Capture the cell that displays the provided text and extract its [x, y] central coordinate. 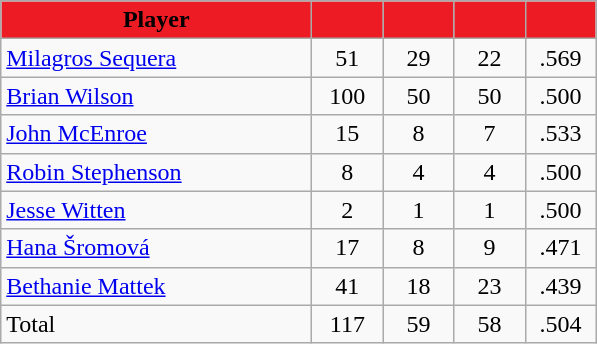
100 [348, 96]
29 [418, 58]
Bethanie Mattek [156, 286]
15 [348, 134]
58 [490, 324]
18 [418, 286]
Brian Wilson [156, 96]
.504 [560, 324]
.569 [560, 58]
7 [490, 134]
23 [490, 286]
22 [490, 58]
Milagros Sequera [156, 58]
9 [490, 248]
.439 [560, 286]
John McEnroe [156, 134]
Player [156, 20]
Total [156, 324]
17 [348, 248]
Jesse Witten [156, 210]
.533 [560, 134]
51 [348, 58]
.471 [560, 248]
Robin Stephenson [156, 172]
41 [348, 286]
Hana Šromová [156, 248]
59 [418, 324]
117 [348, 324]
2 [348, 210]
